Find where the given text appears and provide that cell's center as [X, Y] coordinate. 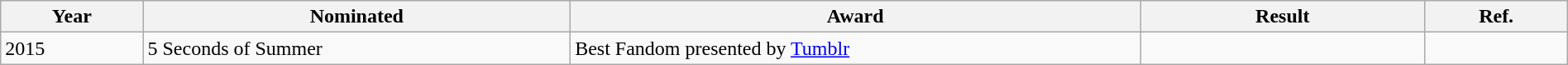
Year [72, 17]
2015 [72, 48]
Result [1283, 17]
Nominated [357, 17]
Ref. [1496, 17]
5 Seconds of Summer [357, 48]
Award [855, 17]
Best Fandom presented by Tumblr [855, 48]
